Scan for the cell matching the given text and deliver its [x, y] coordinate at center. 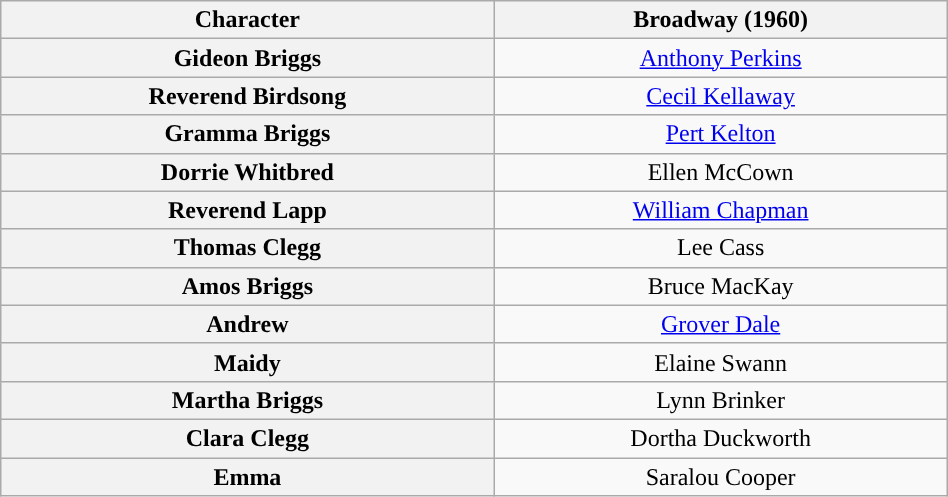
Grover Dale [720, 324]
Dorrie Whitbred [248, 172]
Ellen McCown [720, 172]
Gideon Briggs [248, 58]
Broadway (1960) [720, 20]
Reverend Birdsong [248, 96]
Thomas Clegg [248, 248]
Saralou Cooper [720, 477]
Elaine Swann [720, 362]
William Chapman [720, 210]
Dortha Duckworth [720, 438]
Martha Briggs [248, 400]
Emma [248, 477]
Anthony Perkins [720, 58]
Maidy [248, 362]
Character [248, 20]
Reverend Lapp [248, 210]
Bruce MacKay [720, 286]
Amos Briggs [248, 286]
Andrew [248, 324]
Lee Cass [720, 248]
Lynn Brinker [720, 400]
Clara Clegg [248, 438]
Cecil Kellaway [720, 96]
Gramma Briggs [248, 134]
Pert Kelton [720, 134]
